Determine the [x, y] coordinate at the center of the cell enclosing the given text.  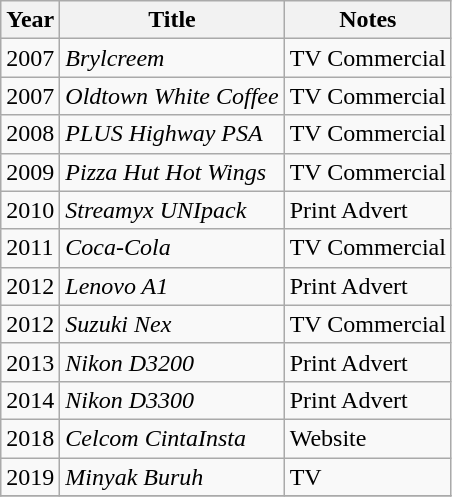
Coca-Cola [172, 248]
2013 [30, 362]
2011 [30, 248]
Oldtown White Coffee [172, 96]
2008 [30, 134]
Celcom CintaInsta [172, 438]
PLUS Highway PSA [172, 134]
Minyak Buruh [172, 477]
2009 [30, 172]
TV [368, 477]
Nikon D3300 [172, 400]
2010 [30, 210]
Pizza Hut Hot Wings [172, 172]
Nikon D3200 [172, 362]
Year [30, 20]
Suzuki Nex [172, 324]
Streamyx UNIpack [172, 210]
Website [368, 438]
Title [172, 20]
Lenovo A1 [172, 286]
2018 [30, 438]
2014 [30, 400]
Notes [368, 20]
Brylcreem [172, 58]
2019 [30, 477]
